Determine the [x, y] coordinate at the center of the cell enclosing the given text.  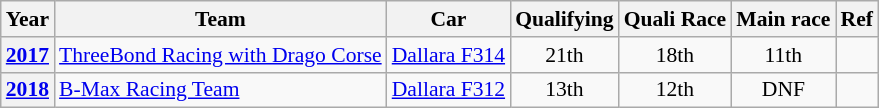
18th [676, 55]
ThreeBond Racing with Drago Corse [220, 55]
Dallara F314 [448, 55]
21th [564, 55]
2017 [28, 55]
13th [564, 90]
Ref [857, 19]
Main race [783, 19]
Car [448, 19]
Team [220, 19]
2018 [28, 90]
Dallara F312 [448, 90]
Quali Race [676, 19]
Qualifying [564, 19]
B-Max Racing Team [220, 90]
11th [783, 55]
Year [28, 19]
12th [676, 90]
DNF [783, 90]
